From the cell containing the given text, extract its center point as [X, Y] coordinate. 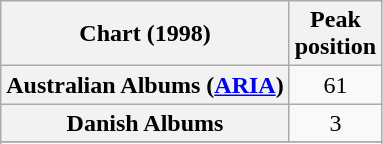
Danish Albums [145, 123]
Australian Albums (ARIA) [145, 85]
61 [335, 85]
Peakposition [335, 34]
3 [335, 123]
Chart (1998) [145, 34]
